Identify which cell holds the provided text, then report its [x, y] central coordinate. 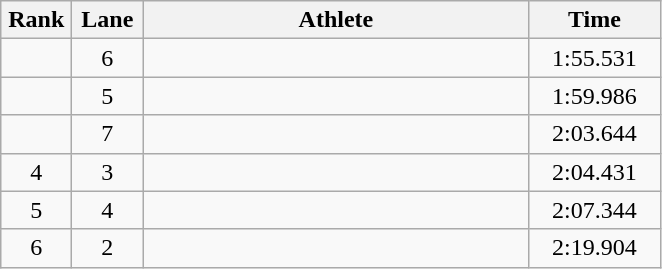
2:07.344 [594, 210]
Time [594, 20]
2 [108, 248]
3 [108, 172]
Rank [36, 20]
2:19.904 [594, 248]
1:55.531 [594, 58]
2:04.431 [594, 172]
Lane [108, 20]
2:03.644 [594, 134]
7 [108, 134]
Athlete [336, 20]
1:59.986 [594, 96]
